Return the (X, Y) coordinate for the center point of the cell that contains the specified text.  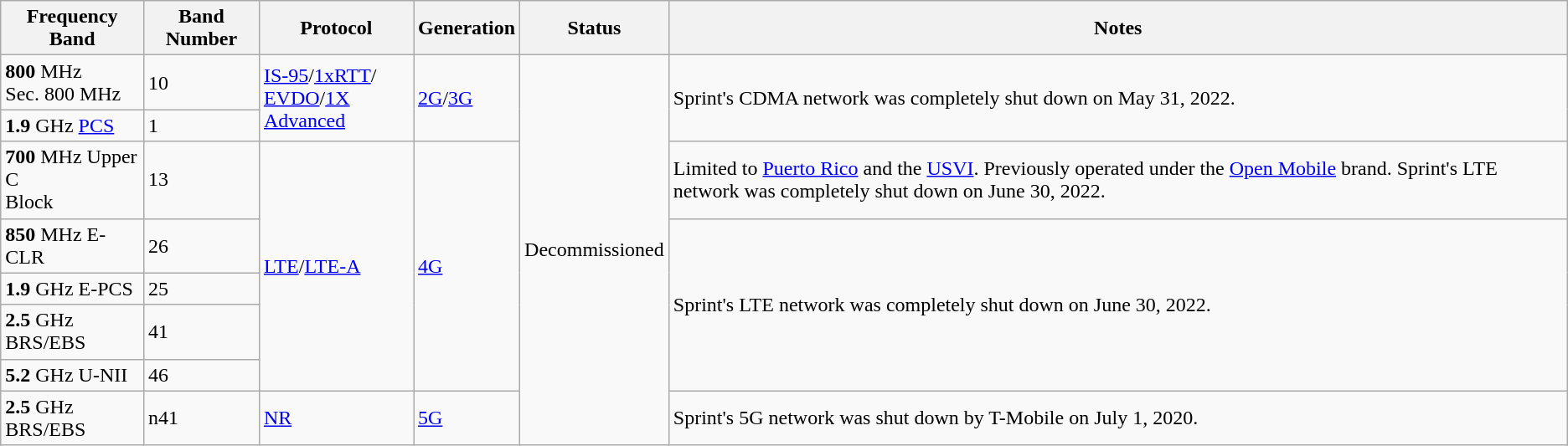
Band Number (202, 28)
Sprint's CDMA network was completely shut down on May 31, 2022. (1117, 99)
n41 (202, 418)
41 (202, 331)
Limited to Puerto Rico and the USVI. Previously operated under the Open Mobile brand. Sprint's LTE network was completely shut down on June 30, 2022. (1117, 180)
46 (202, 375)
10 (202, 82)
800 MHzSec. 800 MHz (72, 82)
Sprint's 5G network was shut down by T-Mobile on July 1, 2020. (1117, 418)
Generation (467, 28)
850 MHz E-CLR (72, 246)
4G (467, 266)
5.2 GHz U-NII (72, 375)
13 (202, 180)
LTE/LTE-A (336, 266)
NR (336, 418)
5G (467, 418)
700 MHz Upper CBlock (72, 180)
Status (595, 28)
IS-95/1xRTT/EVDO/1X Advanced (336, 99)
Protocol (336, 28)
Sprint's LTE network was completely shut down on June 30, 2022. (1117, 305)
Notes (1117, 28)
25 (202, 289)
Decommissioned (595, 250)
2G/3G (467, 99)
Frequency Band (72, 28)
26 (202, 246)
1 (202, 126)
1.9 GHz PCS (72, 126)
1.9 GHz E-PCS (72, 289)
